For the text-containing cell, return its midpoint in (X, Y) coordinate format. 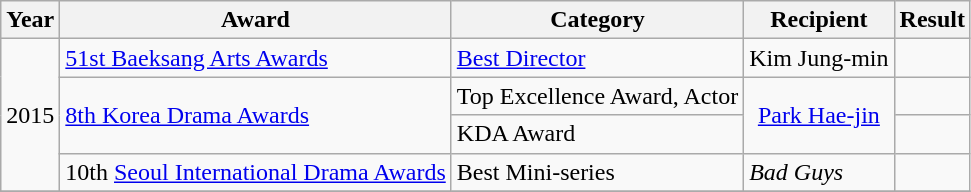
51st Baeksang Arts Awards (256, 58)
Top Excellence Award, Actor (597, 96)
Recipient (819, 20)
Bad Guys (819, 172)
Year (30, 20)
KDA Award (597, 134)
8th Korea Drama Awards (256, 115)
Category (597, 20)
Best Mini-series (597, 172)
Result (932, 20)
Best Director (597, 58)
Park Hae-jin (819, 115)
Kim Jung-min (819, 58)
10th Seoul International Drama Awards (256, 172)
2015 (30, 115)
Award (256, 20)
